Detect which cell encompasses the target text, then output its (X, Y) center coordinate. 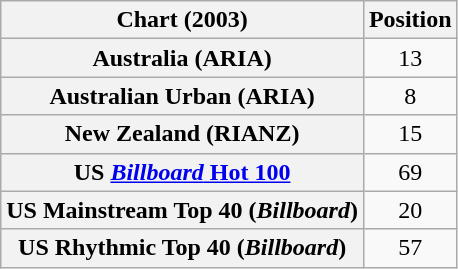
US Mainstream Top 40 (Billboard) (182, 210)
Position (410, 20)
13 (410, 58)
15 (410, 134)
US Rhythmic Top 40 (Billboard) (182, 248)
69 (410, 172)
Australian Urban (ARIA) (182, 96)
Australia (ARIA) (182, 58)
Chart (2003) (182, 20)
57 (410, 248)
New Zealand (RIANZ) (182, 134)
US Billboard Hot 100 (182, 172)
8 (410, 96)
20 (410, 210)
